Detect which cell encompasses the target text, then output its [x, y] center coordinate. 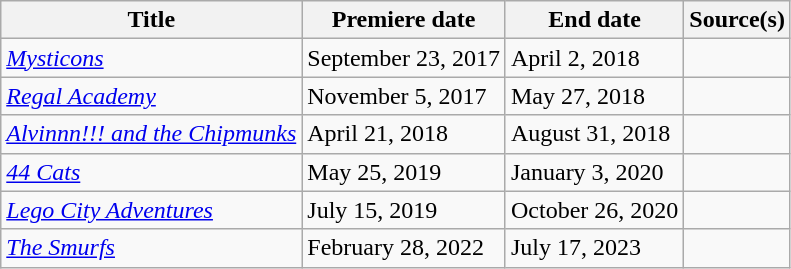
Title [152, 20]
May 27, 2018 [594, 96]
October 26, 2020 [594, 210]
Alvinnn!!! and the Chipmunks [152, 134]
The Smurfs [152, 248]
44 Cats [152, 172]
Premiere date [404, 20]
September 23, 2017 [404, 58]
April 2, 2018 [594, 58]
August 31, 2018 [594, 134]
April 21, 2018 [404, 134]
Mysticons [152, 58]
May 25, 2019 [404, 172]
Source(s) [738, 20]
February 28, 2022 [404, 248]
July 17, 2023 [594, 248]
Lego City Adventures [152, 210]
November 5, 2017 [404, 96]
End date [594, 20]
July 15, 2019 [404, 210]
Regal Academy [152, 96]
January 3, 2020 [594, 172]
